Determine the (x, y) coordinate at the center of the cell enclosing the given text.  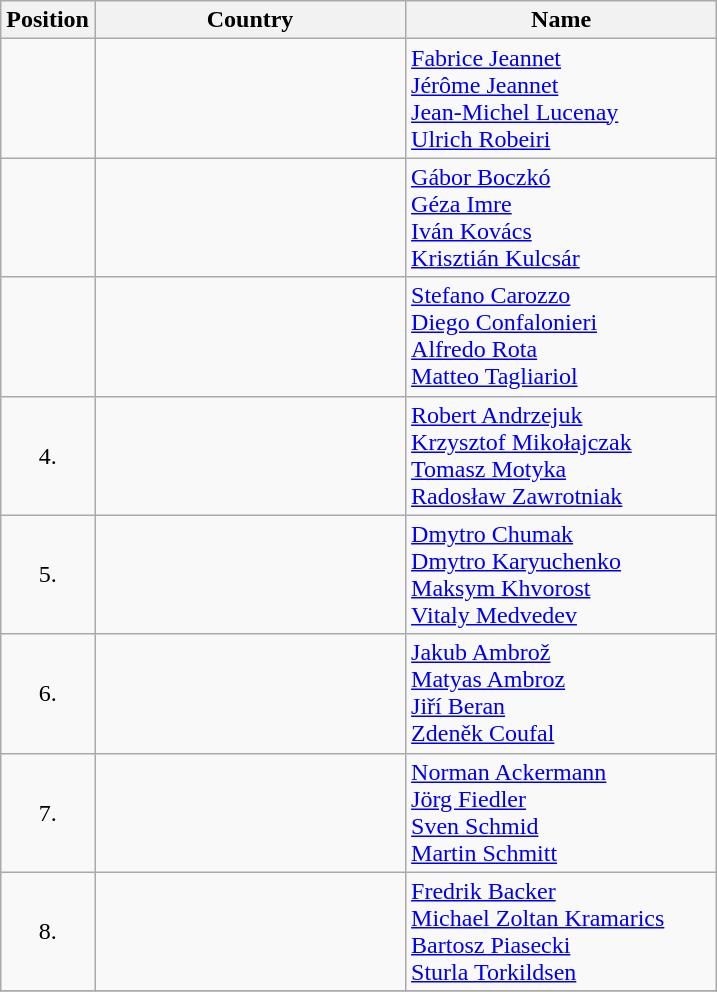
Jakub AmbrožMatyas AmbrozJiří Beran Zdeněk Coufal (562, 694)
Country (250, 20)
Norman AckermannJörg FiedlerSven SchmidMartin Schmitt (562, 812)
Fredrik BackerMichael Zoltan Kramarics Bartosz PiaseckiSturla Torkildsen (562, 932)
6. (48, 694)
Dmytro ChumakDmytro Karyuchenko Maksym Khvorost Vitaly Medvedev (562, 574)
Robert AndrzejukKrzysztof MikołajczakTomasz MotykaRadosław Zawrotniak (562, 456)
Name (562, 20)
Position (48, 20)
7. (48, 812)
4. (48, 456)
8. (48, 932)
Stefano CarozzoDiego Confalonieri Alfredo RotaMatteo Tagliariol (562, 336)
5. (48, 574)
Fabrice JeannetJérôme Jeannet Jean-Michel LucenayUlrich Robeiri (562, 98)
Gábor Boczkó Géza ImreIván KovácsKrisztián Kulcsár (562, 218)
